Return [x, y] of the center of cell containing provided text 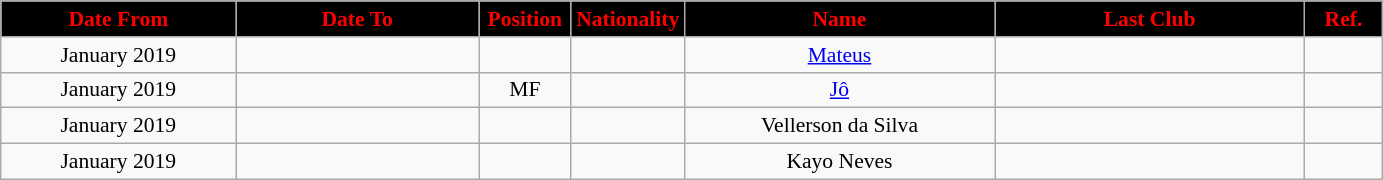
Position [524, 19]
Kayo Neves [839, 162]
Mateus [839, 55]
Date To [358, 19]
Last Club [1150, 19]
Nationality [628, 19]
Vellerson da Silva [839, 126]
Ref. [1344, 19]
Date From [118, 19]
MF [524, 90]
Jô [839, 90]
Name [839, 19]
